Provide the (x, y) coordinate of the cell's center where the given text is located.  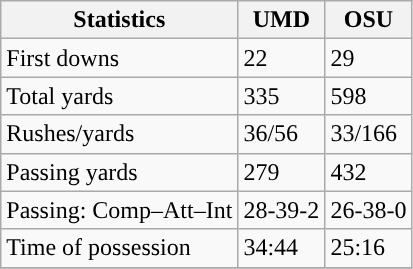
UMD (282, 20)
26-38-0 (368, 210)
Time of possession (120, 248)
Total yards (120, 96)
Rushes/yards (120, 134)
Statistics (120, 20)
36/56 (282, 134)
598 (368, 96)
Passing: Comp–Att–Int (120, 210)
335 (282, 96)
29 (368, 58)
432 (368, 172)
First downs (120, 58)
34:44 (282, 248)
Passing yards (120, 172)
25:16 (368, 248)
28-39-2 (282, 210)
OSU (368, 20)
33/166 (368, 134)
279 (282, 172)
22 (282, 58)
